Locate the cell with the specified text and output its (X, Y) center coordinate. 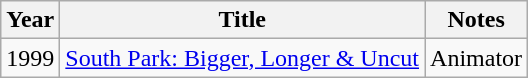
1999 (30, 58)
Notes (476, 20)
South Park: Bigger, Longer & Uncut (242, 58)
Title (242, 20)
Year (30, 20)
Animator (476, 58)
